Locate the cell with the specified text and output its [X, Y] center coordinate. 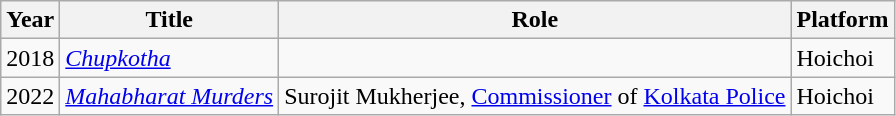
Chupkotha [170, 58]
Platform [842, 20]
Role [535, 20]
Surojit Mukherjee, Commissioner of Kolkata Police [535, 96]
Year [30, 20]
2022 [30, 96]
2018 [30, 58]
Title [170, 20]
Mahabharat Murders [170, 96]
